Pinpoint the cell where the given text exists, returning its (X, Y) midpoint coordinate. 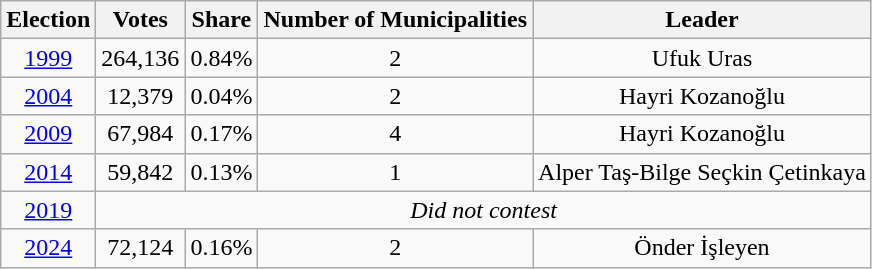
0.84% (222, 58)
67,984 (140, 134)
1 (396, 172)
72,124 (140, 248)
0.17% (222, 134)
Did not contest (484, 210)
Leader (702, 20)
2004 (48, 96)
Önder İşleyen (702, 248)
59,842 (140, 172)
12,379 (140, 96)
Votes (140, 20)
Alper Taş-Bilge Seçkin Çetinkaya (702, 172)
Ufuk Uras (702, 58)
0.16% (222, 248)
Share (222, 20)
264,136 (140, 58)
0.04% (222, 96)
2009 (48, 134)
0.13% (222, 172)
2019 (48, 210)
Election (48, 20)
2014 (48, 172)
4 (396, 134)
1999 (48, 58)
2024 (48, 248)
Number of Municipalities (396, 20)
